Capture the cell that displays the provided text and extract its (X, Y) central coordinate. 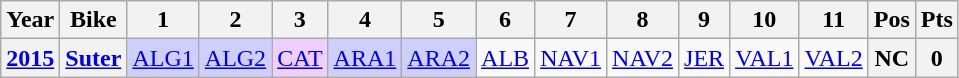
Pts (936, 20)
5 (439, 20)
9 (704, 20)
Bike (94, 20)
ALG2 (235, 58)
10 (764, 20)
1 (163, 20)
2015 (30, 58)
Suter (94, 58)
Pos (892, 20)
11 (834, 20)
VAL2 (834, 58)
ALB (506, 58)
2 (235, 20)
NAV1 (571, 58)
CAT (300, 58)
7 (571, 20)
NC (892, 58)
6 (506, 20)
ALG1 (163, 58)
JER (704, 58)
Year (30, 20)
ARA2 (439, 58)
NAV2 (643, 58)
0 (936, 58)
VAL1 (764, 58)
3 (300, 20)
ARA1 (365, 58)
4 (365, 20)
8 (643, 20)
